Find where the given text appears and provide that cell's center as (X, Y) coordinate. 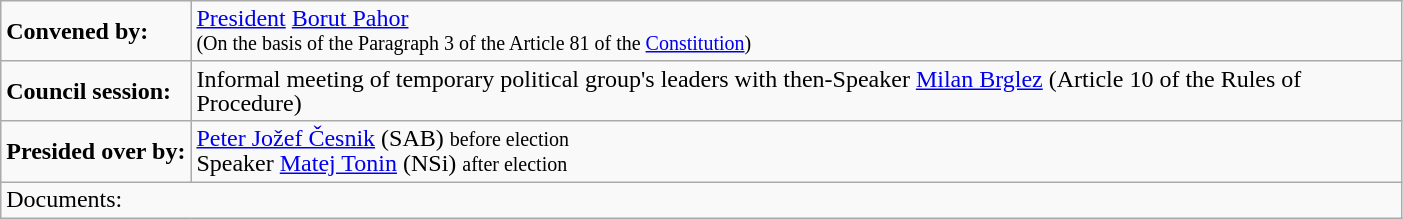
Informal meeting of temporary political group's leaders with then-Speaker Milan Brglez (Article 10 of the Rules of Procedure) (796, 90)
President Borut Pahor(On the basis of the Paragraph 3 of the Article 81 of the Constitution) (796, 32)
Council session: (96, 90)
Peter Jožef Česnik (SAB) before electionSpeaker Matej Tonin (NSi) after election (796, 151)
Convened by: (96, 32)
Presided over by: (96, 151)
Documents: (702, 200)
